Return the (X, Y) coordinate for the center point of the cell that contains the specified text.  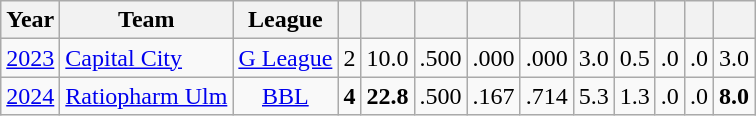
22.8 (388, 96)
2023 (30, 58)
0.5 (634, 58)
.714 (546, 96)
Ratiopharm Ulm (146, 96)
Capital City (146, 58)
League (286, 20)
8.0 (734, 96)
2 (350, 58)
5.3 (594, 96)
.167 (494, 96)
2024 (30, 96)
10.0 (388, 58)
G League (286, 58)
4 (350, 96)
BBL (286, 96)
Team (146, 20)
1.3 (634, 96)
Year (30, 20)
